Capture the cell that displays the provided text and extract its (x, y) central coordinate. 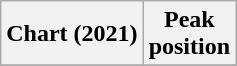
Chart (2021) (72, 34)
Peakposition (189, 34)
